Pinpoint the cell where the given text exists, returning its (X, Y) midpoint coordinate. 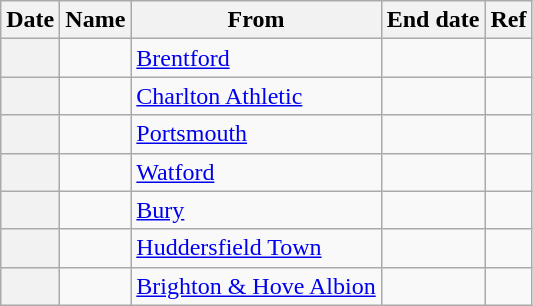
Charlton Athletic (256, 96)
Huddersfield Town (256, 248)
Portsmouth (256, 134)
Date (30, 20)
Watford (256, 172)
Ref (508, 20)
Name (96, 20)
From (256, 20)
Brentford (256, 58)
End date (433, 20)
Bury (256, 210)
Brighton & Hove Albion (256, 286)
